Determine the [X, Y] coordinate at the center of the cell enclosing the given text.  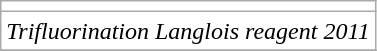
Trifluorination Langlois reagent 2011 [188, 31]
